From the cell containing the given text, extract its center point as [x, y] coordinate. 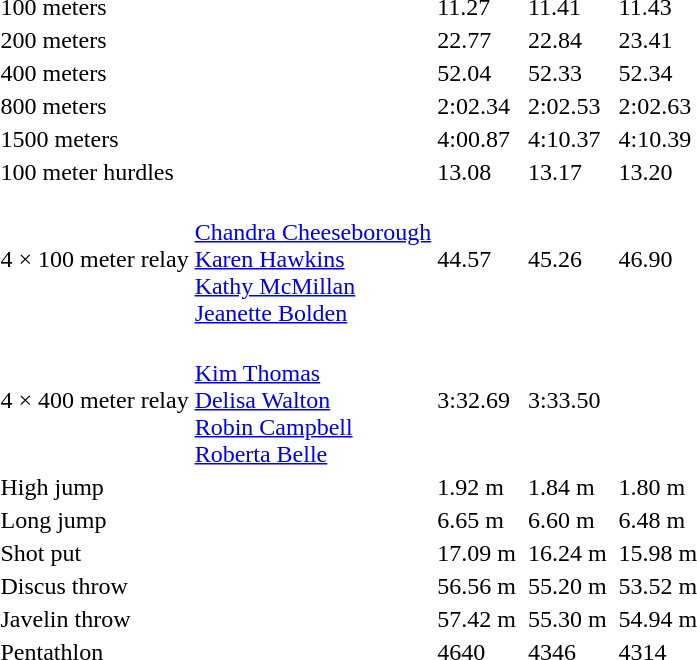
16.24 m [567, 553]
45.26 [567, 259]
3:33.50 [567, 400]
55.20 m [567, 586]
22.84 [567, 40]
6.65 m [477, 520]
55.30 m [567, 619]
13.17 [567, 172]
6.60 m [567, 520]
13.08 [477, 172]
17.09 m [477, 553]
1.84 m [567, 487]
4:00.87 [477, 139]
57.42 m [477, 619]
Chandra CheeseboroughKaren HawkinsKathy McMillanJeanette Bolden [313, 259]
52.04 [477, 73]
56.56 m [477, 586]
1.92 m [477, 487]
44.57 [477, 259]
52.33 [567, 73]
2:02.34 [477, 106]
3:32.69 [477, 400]
22.77 [477, 40]
4:10.37 [567, 139]
2:02.53 [567, 106]
Kim ThomasDelisa WaltonRobin CampbellRoberta Belle [313, 400]
